Return the [x, y] coordinate for the center point of the cell that contains the specified text.  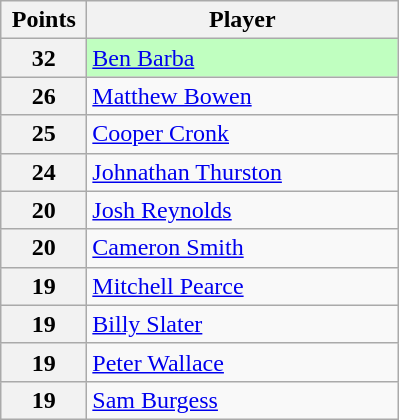
Johnathan Thurston [242, 172]
25 [44, 134]
Mitchell Pearce [242, 286]
Ben Barba [242, 58]
Josh Reynolds [242, 210]
24 [44, 172]
Points [44, 20]
32 [44, 58]
Matthew Bowen [242, 96]
Billy Slater [242, 324]
Player [242, 20]
Cameron Smith [242, 248]
Cooper Cronk [242, 134]
26 [44, 96]
Peter Wallace [242, 362]
Sam Burgess [242, 400]
